Capture the cell that displays the provided text and extract its [X, Y] central coordinate. 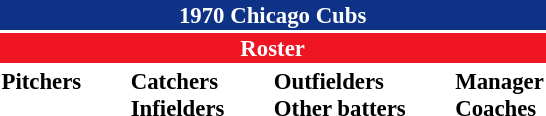
Roster [272, 48]
1970 Chicago Cubs [272, 15]
